For the text-containing cell, return its midpoint in (X, Y) coordinate format. 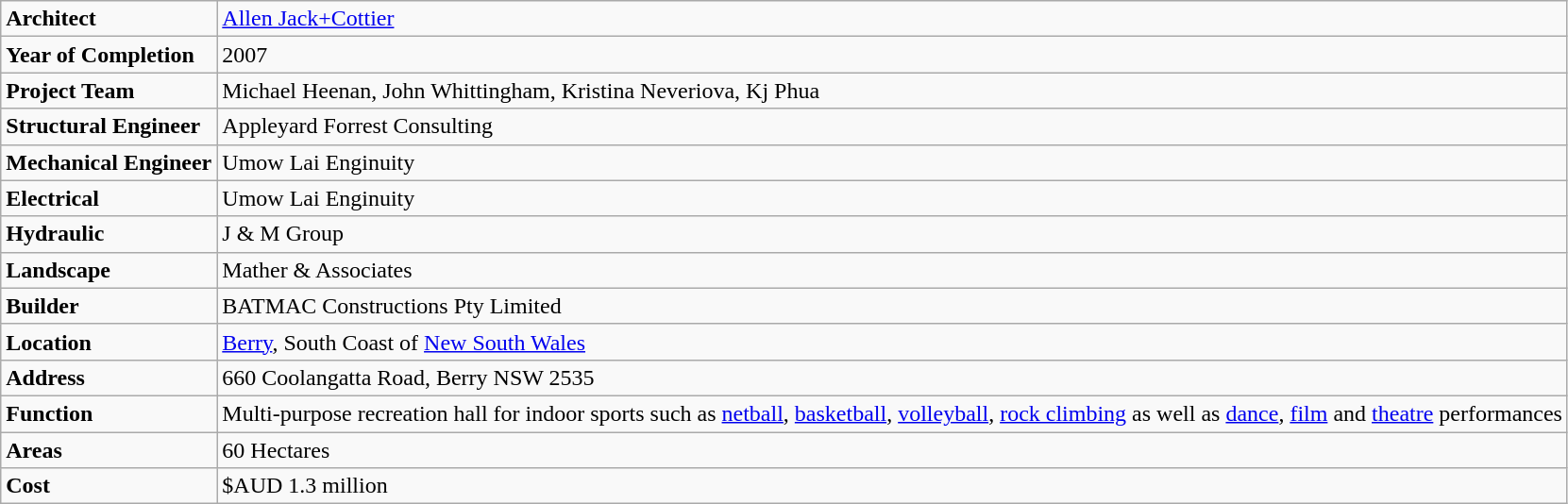
$AUD 1.3 million (893, 486)
Mechanical Engineer (110, 162)
BATMAC Constructions Pty Limited (893, 306)
Address (110, 378)
2007 (893, 55)
Appleyard Forrest Consulting (893, 126)
Electrical (110, 198)
Function (110, 413)
Cost (110, 486)
Architect (110, 19)
Year of Completion (110, 55)
Builder (110, 306)
Landscape (110, 270)
Michael Heenan, John Whittingham, Kristina Neveriova, Kj Phua (893, 91)
660 Coolangatta Road, Berry NSW 2535 (893, 378)
Location (110, 342)
Areas (110, 450)
60 Hectares (893, 450)
Allen Jack+Cottier (893, 19)
J & M Group (893, 234)
Berry, South Coast of New South Wales (893, 342)
Mather & Associates (893, 270)
Project Team (110, 91)
Structural Engineer (110, 126)
Hydraulic (110, 234)
